Determine the [x, y] coordinate at the center of the cell enclosing the given text.  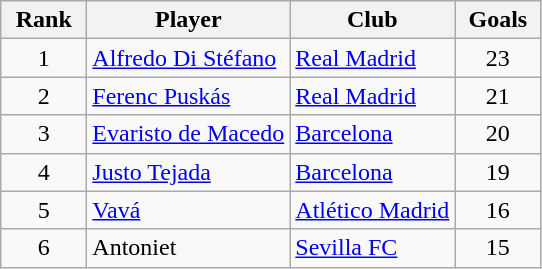
Evaristo de Macedo [188, 134]
15 [498, 248]
Club [372, 20]
4 [44, 172]
5 [44, 210]
Ferenc Puskás [188, 96]
Atlético Madrid [372, 210]
Antoniet [188, 248]
Player [188, 20]
Rank [44, 20]
2 [44, 96]
20 [498, 134]
Alfredo Di Stéfano [188, 58]
3 [44, 134]
1 [44, 58]
19 [498, 172]
21 [498, 96]
6 [44, 248]
Justo Tejada [188, 172]
Vavá [188, 210]
16 [498, 210]
Goals [498, 20]
23 [498, 58]
Sevilla FC [372, 248]
